Output the [X, Y] coordinate of the center of the cell containing the given text.  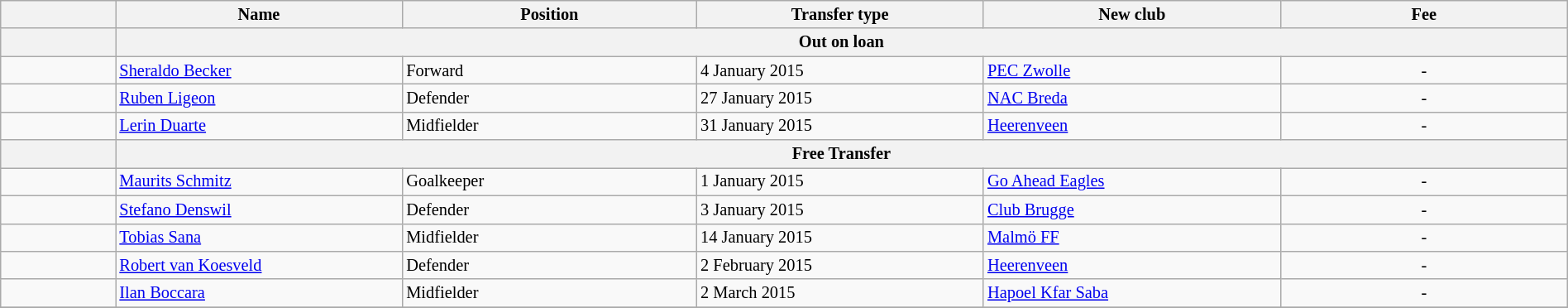
Ruben Ligeon [260, 98]
Tobias Sana [260, 238]
Out on loan [842, 42]
Name [260, 14]
Club Brugge [1131, 209]
1 January 2015 [840, 181]
Go Ahead Eagles [1131, 181]
Transfer type [840, 14]
Sheraldo Becker [260, 70]
Fee [1424, 14]
14 January 2015 [840, 238]
Hapoel Kfar Saba [1131, 293]
31 January 2015 [840, 126]
New club [1131, 14]
3 January 2015 [840, 209]
Ilan Boccara [260, 293]
Lerin Duarte [260, 126]
Maurits Schmitz [260, 181]
NAC Breda [1131, 98]
27 January 2015 [840, 98]
2 February 2015 [840, 265]
Forward [549, 70]
2 March 2015 [840, 293]
PEC Zwolle [1131, 70]
Malmö FF [1131, 238]
Position [549, 14]
Stefano Denswil [260, 209]
Free Transfer [842, 154]
Goalkeeper [549, 181]
4 January 2015 [840, 70]
Robert van Koesveld [260, 265]
